From the cell containing the given text, extract its center point as [x, y] coordinate. 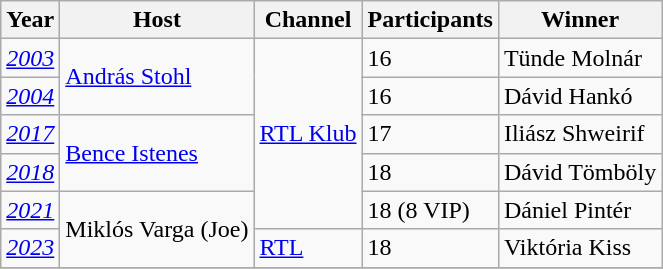
Bence Istenes [157, 153]
Dávid Hankó [580, 96]
Participants [430, 20]
Dávid Tömböly [580, 172]
Viktória Kiss [580, 248]
2004 [30, 96]
RTL [308, 248]
Iliász Shweirif [580, 134]
17 [430, 134]
Year [30, 20]
Winner [580, 20]
Host [157, 20]
2018 [30, 172]
Miklós Varga (Joe) [157, 229]
2023 [30, 248]
2003 [30, 58]
18 (8 VIP) [430, 210]
András Stohl [157, 77]
2017 [30, 134]
Tünde Molnár [580, 58]
2021 [30, 210]
Channel [308, 20]
RTL Klub [308, 134]
Dániel Pintér [580, 210]
